Extract the (X, Y) coordinate from the center of the cell holding the provided text.  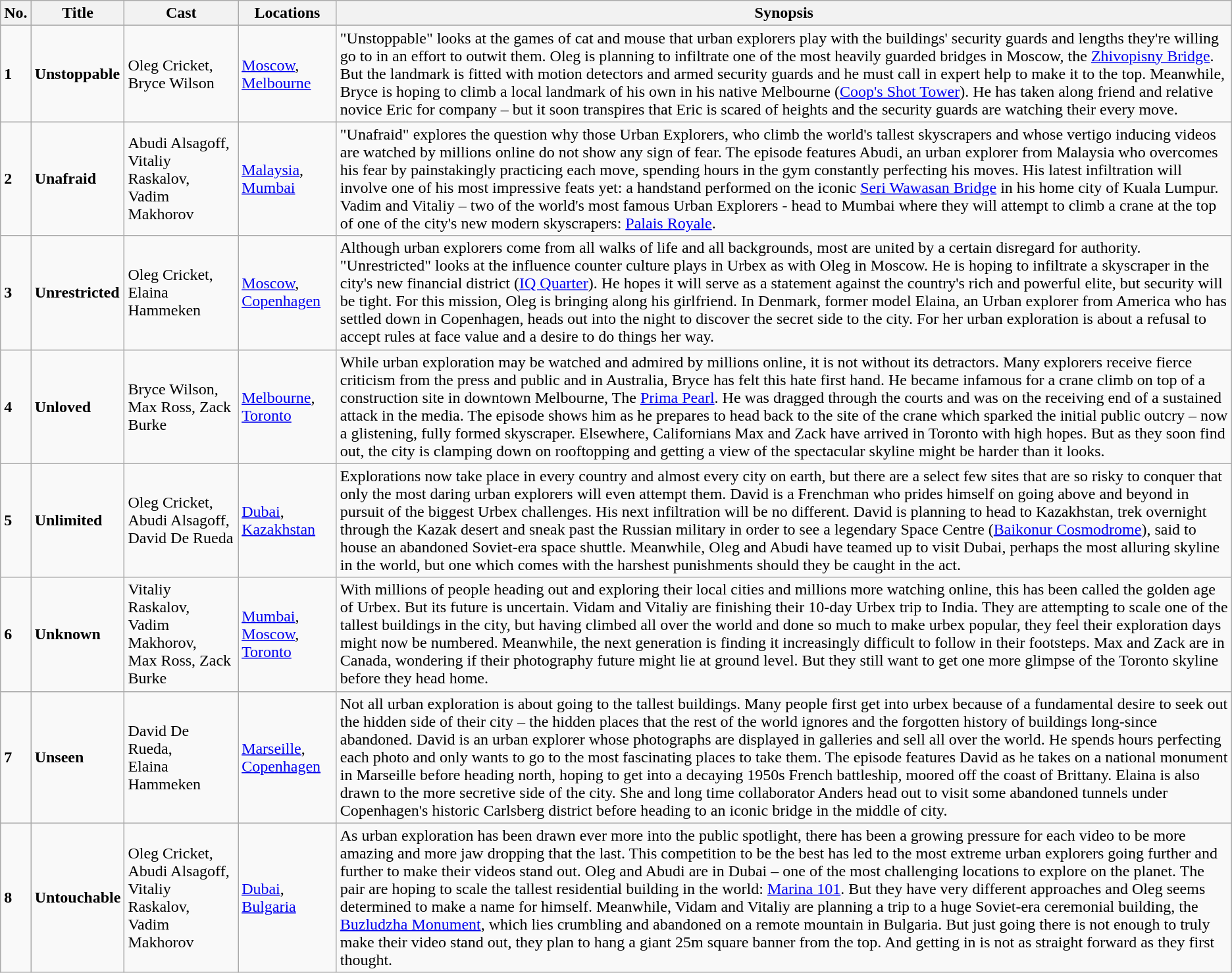
1 (16, 74)
Oleg Cricket, Abudi Alsagoff, David De Rueda (182, 520)
Locations (288, 13)
Untouchable (78, 898)
5 (16, 520)
Cast (182, 13)
Dubai,Kazakhstan (288, 520)
6 (16, 635)
2 (16, 179)
4 (16, 407)
Dubai, Bulgaria (288, 898)
Bryce Wilson,Max Ross, Zack Burke (182, 407)
Unlimited (78, 520)
Oleg Cricket, Bryce Wilson (182, 74)
Moscow, Melbourne (288, 74)
No. (16, 13)
Unafraid (78, 179)
Vitaliy Raskalov,Vadim Makhorov,Max Ross, Zack Burke (182, 635)
Oleg Cricket,Elaina Hammeken (182, 292)
Marseille,Copenhagen (288, 757)
Unstoppable (78, 74)
Unloved (78, 407)
David De Rueda,Elaina Hammeken (182, 757)
Malaysia,Mumbai (288, 179)
Moscow,Copenhagen (288, 292)
Abudi Alsagoff, Vitaliy Raskalov, Vadim Makhorov (182, 179)
Melbourne, Toronto (288, 407)
3 (16, 292)
8 (16, 898)
Title (78, 13)
Unrestricted (78, 292)
Mumbai, Moscow, Toronto (288, 635)
Unknown (78, 635)
Oleg Cricket, Abudi Alsagoff,Vitaliy Raskalov,Vadim Makhorov (182, 898)
7 (16, 757)
Synopsis (784, 13)
Unseen (78, 757)
